Output the [x, y] coordinate of the center of the cell containing the given text.  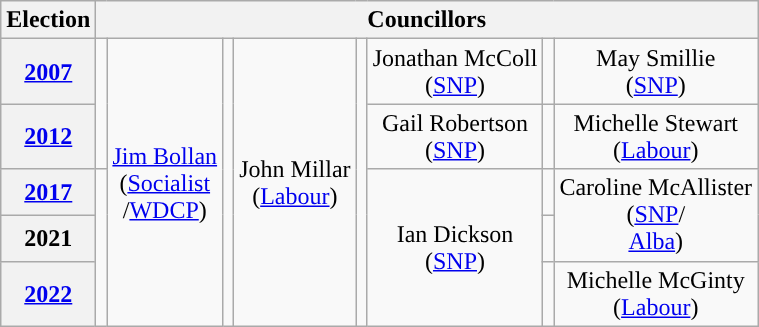
Michelle McGinty(Labour) [656, 294]
May Smillie(SNP) [656, 72]
Ian Dickson(SNP) [455, 248]
2021 [48, 238]
2022 [48, 294]
2017 [48, 192]
John Millar(Labour) [295, 182]
Jonathan McColl(SNP) [455, 72]
Councillors [427, 20]
Michelle Stewart(Labour) [656, 136]
Jim Bollan(Socialist/WDCP) [165, 182]
2007 [48, 72]
Caroline McAllister(SNP/Alba) [656, 215]
2012 [48, 136]
Gail Robertson(SNP) [455, 136]
Election [48, 20]
